For the text-containing cell, return its midpoint in (X, Y) coordinate format. 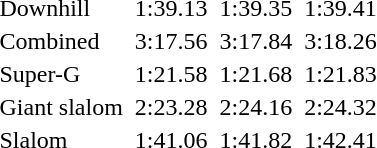
1:21.68 (256, 74)
2:24.16 (256, 107)
2:23.28 (171, 107)
3:17.84 (256, 41)
3:17.56 (171, 41)
1:21.58 (171, 74)
